Identify which cell holds the provided text, then report its (x, y) central coordinate. 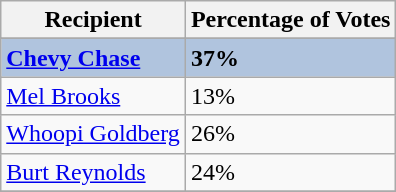
Mel Brooks (94, 96)
13% (290, 96)
Whoopi Goldberg (94, 134)
Recipient (94, 20)
Burt Reynolds (94, 172)
Chevy Chase (94, 58)
24% (290, 172)
37% (290, 58)
Percentage of Votes (290, 20)
26% (290, 134)
